Find where the given text appears and provide that cell's center as (X, Y) coordinate. 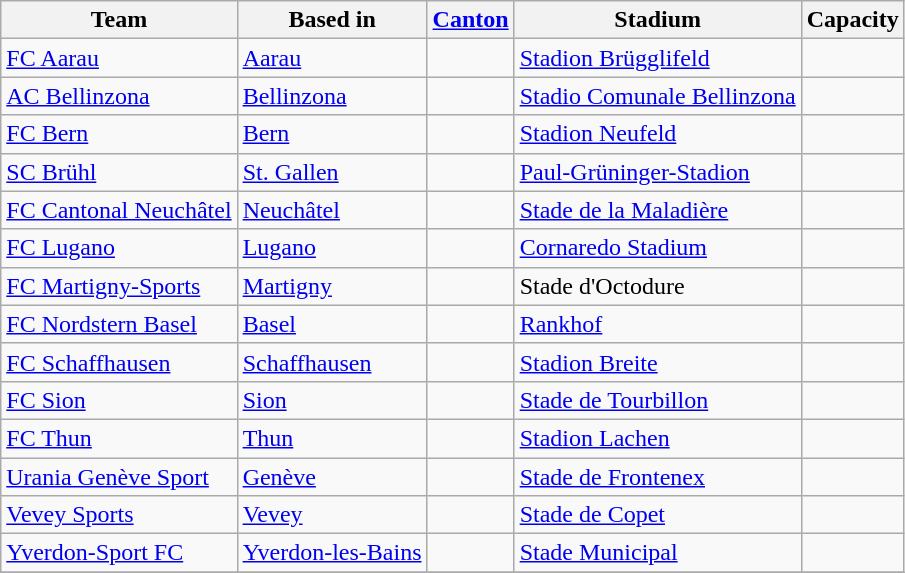
SC Brühl (119, 172)
Stade de Copet (658, 515)
Stade Municipal (658, 553)
Vevey (332, 515)
Cornaredo Stadium (658, 248)
FC Martigny-Sports (119, 286)
FC Cantonal Neuchâtel (119, 210)
Team (119, 20)
Bern (332, 134)
FC Lugano (119, 248)
Capacity (852, 20)
FC Sion (119, 400)
Stade de Tourbillon (658, 400)
Vevey Sports (119, 515)
Stadio Comunale Bellinzona (658, 96)
Stadion Breite (658, 362)
Rankhof (658, 324)
Yverdon-les-Bains (332, 553)
AC Bellinzona (119, 96)
FC Thun (119, 438)
Stade de la Maladière (658, 210)
Lugano (332, 248)
Stade d'Octodure (658, 286)
FC Schaffhausen (119, 362)
Aarau (332, 58)
Canton (470, 20)
FC Aarau (119, 58)
Neuchâtel (332, 210)
Genève (332, 477)
Stade de Frontenex (658, 477)
Martigny (332, 286)
Basel (332, 324)
FC Bern (119, 134)
St. Gallen (332, 172)
Paul-Grüninger-Stadion (658, 172)
Urania Genève Sport (119, 477)
Sion (332, 400)
Based in (332, 20)
Stadium (658, 20)
Bellinzona (332, 96)
Stadion Neufeld (658, 134)
Stadion Lachen (658, 438)
Yverdon-Sport FC (119, 553)
Thun (332, 438)
Stadion Brügglifeld (658, 58)
FC Nordstern Basel (119, 324)
Schaffhausen (332, 362)
